Scan for the cell matching the given text and deliver its (X, Y) coordinate at center. 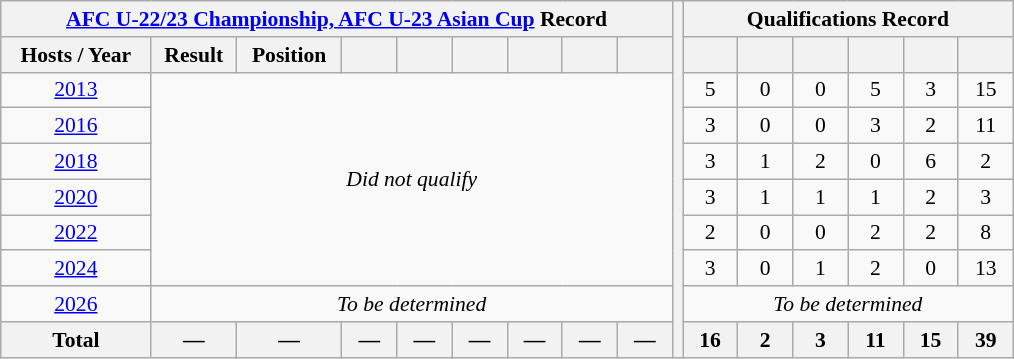
Result (194, 55)
Did not qualify (412, 179)
Hosts / Year (76, 55)
2024 (76, 269)
Position (290, 55)
2018 (76, 162)
6 (930, 162)
2020 (76, 197)
Total (76, 340)
Qualifications Record (848, 19)
2013 (76, 90)
2016 (76, 126)
13 (986, 269)
AFC U-22/23 Championship, AFC U-23 Asian Cup Record (337, 19)
8 (986, 233)
2022 (76, 233)
2026 (76, 304)
39 (986, 340)
16 (710, 340)
